From the cell containing the given text, extract its center point as [X, Y] coordinate. 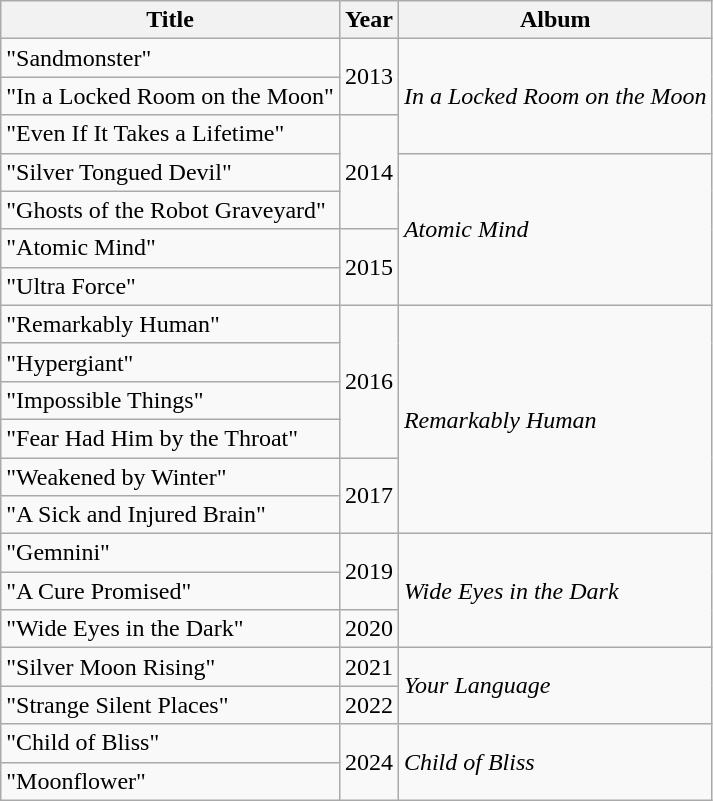
"Even If It Takes a Lifetime" [170, 134]
"Remarkably Human" [170, 324]
"Silver Tongued Devil" [170, 172]
2024 [368, 762]
"Gemnini" [170, 553]
2019 [368, 572]
"Ghosts of the Robot Graveyard" [170, 210]
2022 [368, 705]
"Atomic Mind" [170, 248]
Atomic Mind [555, 229]
2013 [368, 77]
Child of Bliss [555, 762]
"Weakened by Winter" [170, 477]
Remarkably Human [555, 419]
2021 [368, 667]
"Ultra Force" [170, 286]
2016 [368, 381]
"A Cure Promised" [170, 591]
"Strange Silent Places" [170, 705]
2020 [368, 629]
Wide Eyes in the Dark [555, 591]
In a Locked Room on the Moon [555, 96]
2014 [368, 172]
Your Language [555, 686]
"Fear Had Him by the Throat" [170, 438]
Title [170, 20]
Year [368, 20]
"Silver Moon Rising" [170, 667]
"Sandmonster" [170, 58]
"In a Locked Room on the Moon" [170, 96]
2017 [368, 496]
"A Sick and Injured Brain" [170, 515]
"Impossible Things" [170, 400]
"Wide Eyes in the Dark" [170, 629]
"Moonflower" [170, 781]
"Hypergiant" [170, 362]
Album [555, 20]
2015 [368, 267]
"Child of Bliss" [170, 743]
